Return the [X, Y] coordinate for the center point of the cell that contains the specified text.  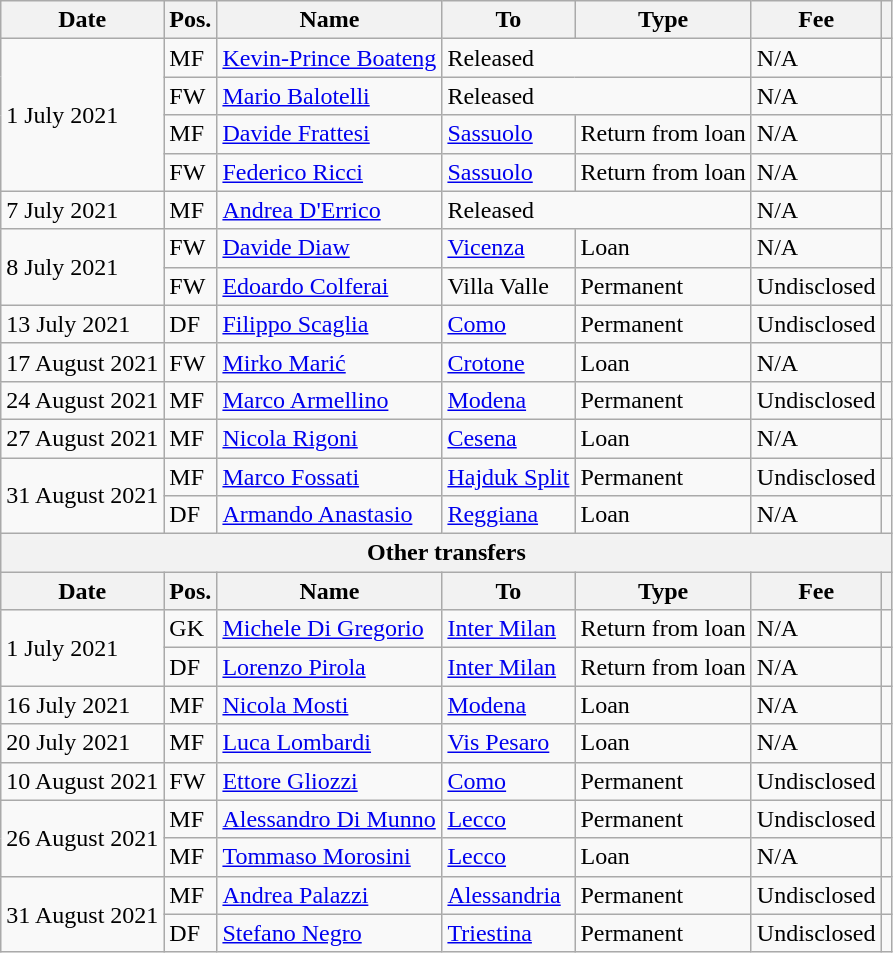
Ettore Gliozzi [330, 781]
7 July 2021 [82, 210]
Villa Valle [508, 286]
26 August 2021 [82, 838]
Mario Balotelli [330, 96]
Alessandro Di Munno [330, 819]
Hajduk Split [508, 477]
20 July 2021 [82, 743]
Davide Frattesi [330, 134]
Kevin-Prince Boateng [330, 58]
Andrea D'Errico [330, 210]
Nicola Rigoni [330, 438]
Reggiana [508, 515]
Tommaso Morosini [330, 857]
Other transfers [446, 553]
GK [190, 629]
27 August 2021 [82, 438]
Mirko Marić [330, 362]
Michele Di Gregorio [330, 629]
16 July 2021 [82, 705]
Triestina [508, 933]
10 August 2021 [82, 781]
Edoardo Colferai [330, 286]
Davide Diaw [330, 248]
17 August 2021 [82, 362]
Marco Fossati [330, 477]
Filippo Scaglia [330, 324]
8 July 2021 [82, 267]
13 July 2021 [82, 324]
Nicola Mosti [330, 705]
Stefano Negro [330, 933]
Marco Armellino [330, 400]
Federico Ricci [330, 172]
Alessandria [508, 895]
Cesena [508, 438]
24 August 2021 [82, 400]
Luca Lombardi [330, 743]
Crotone [508, 362]
Andrea Palazzi [330, 895]
Lorenzo Pirola [330, 667]
Armando Anastasio [330, 515]
Vis Pesaro [508, 743]
Vicenza [508, 248]
